Locate the cell with the specified text and output its (x, y) center coordinate. 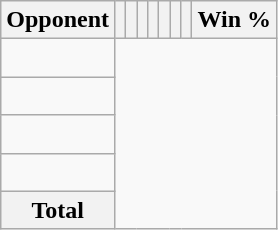
Total (58, 210)
Win % (234, 20)
Opponent (58, 20)
